Scan for the cell matching the given text and deliver its (X, Y) coordinate at center. 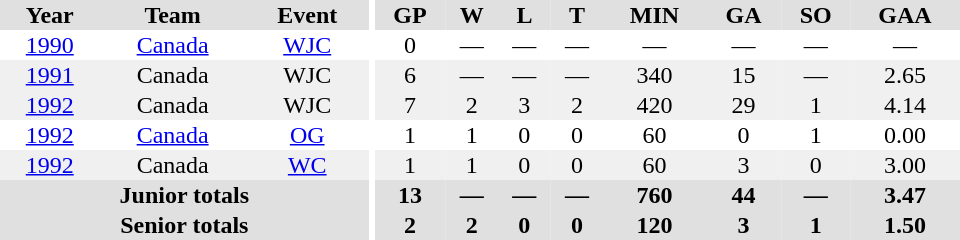
340 (654, 75)
T (578, 15)
OG (308, 135)
1.50 (905, 225)
1991 (50, 75)
120 (654, 225)
W (472, 15)
GAA (905, 15)
29 (743, 105)
Junior totals (184, 195)
44 (743, 195)
4.14 (905, 105)
0.00 (905, 135)
Senior totals (184, 225)
GP (410, 15)
L (524, 15)
1990 (50, 45)
3.47 (905, 195)
MIN (654, 15)
Event (308, 15)
Team (172, 15)
2.65 (905, 75)
760 (654, 195)
6 (410, 75)
WC (308, 165)
3.00 (905, 165)
Year (50, 15)
7 (410, 105)
13 (410, 195)
15 (743, 75)
GA (743, 15)
SO (816, 15)
420 (654, 105)
